Search for the cell housing the specified text and yield its [x, y] center coordinate. 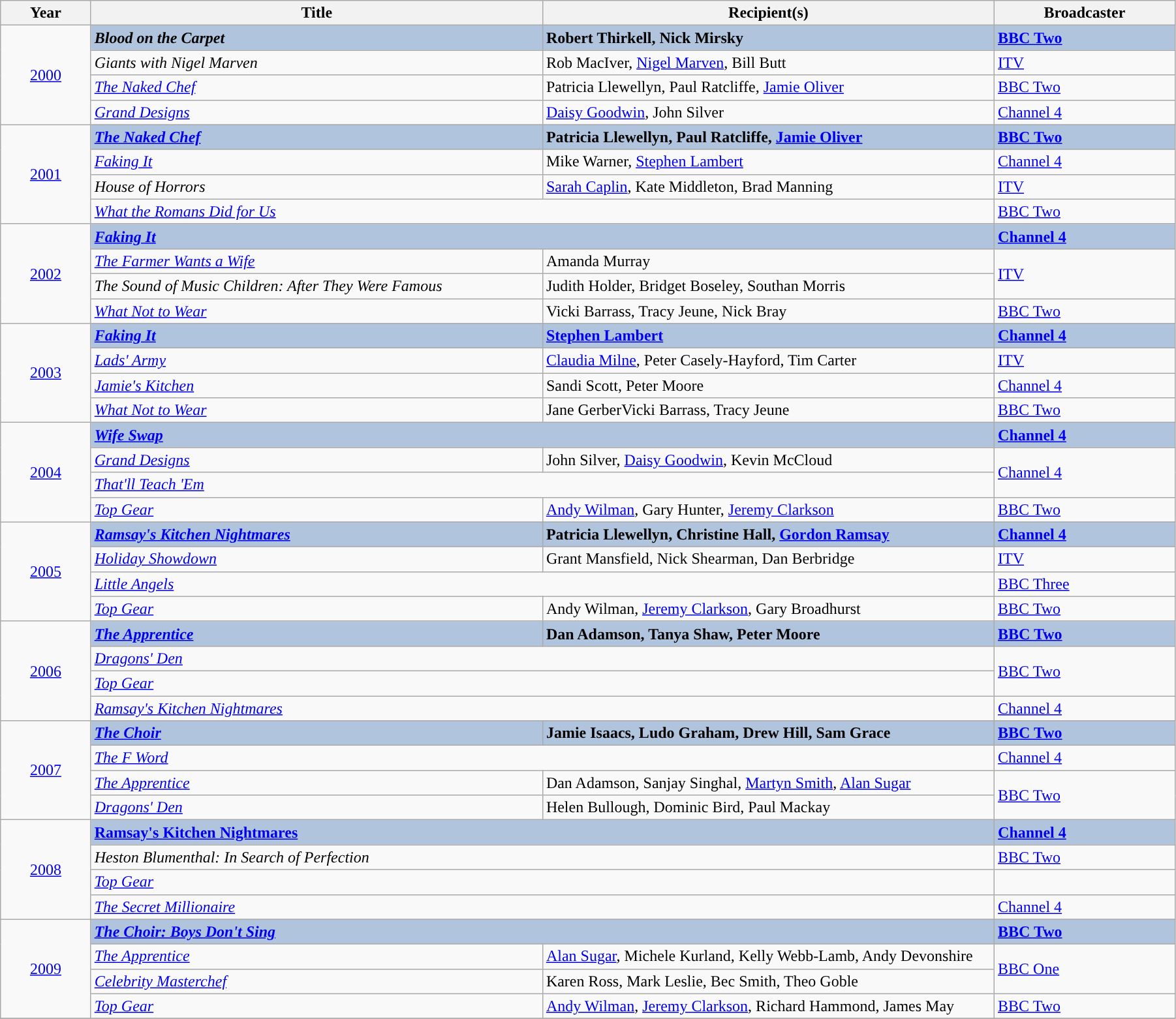
Alan Sugar, Michele Kurland, Kelly Webb-Lamb, Andy Devonshire [768, 956]
BBC One [1085, 969]
Judith Holder, Bridget Boseley, Southan Morris [768, 286]
Year [46, 13]
2002 [46, 273]
The Choir: Boys Don't Sing [542, 932]
Robert Thirkell, Nick Mirsky [768, 38]
Stephen Lambert [768, 336]
Helen Bullough, Dominic Bird, Paul Mackay [768, 808]
2005 [46, 571]
Little Angels [542, 584]
Broadcaster [1085, 13]
Jamie's Kitchen [317, 386]
Blood on the Carpet [317, 38]
Andy Wilman, Jeremy Clarkson, Richard Hammond, James May [768, 1006]
Daisy Goodwin, John Silver [768, 112]
Amanda Murray [768, 261]
2004 [46, 472]
2003 [46, 373]
The Choir [317, 733]
John Silver, Daisy Goodwin, Kevin McCloud [768, 460]
2007 [46, 770]
Sandi Scott, Peter Moore [768, 386]
House of Horrors [317, 187]
Patricia Llewellyn, Christine Hall, Gordon Ramsay [768, 534]
Vicki Barrass, Tracy Jeune, Nick Bray [768, 311]
Mike Warner, Stephen Lambert [768, 162]
Wife Swap [542, 435]
2001 [46, 174]
BBC Three [1085, 584]
2000 [46, 75]
2008 [46, 870]
Grant Mansfield, Nick Shearman, Dan Berbridge [768, 559]
Heston Blumenthal: In Search of Perfection [542, 857]
Jamie Isaacs, Ludo Graham, Drew Hill, Sam Grace [768, 733]
Andy Wilman, Jeremy Clarkson, Gary Broadhurst [768, 609]
Lads' Army [317, 361]
Celebrity Masterchef [317, 981]
Dan Adamson, Tanya Shaw, Peter Moore [768, 633]
The Farmer Wants a Wife [317, 261]
Holiday Showdown [317, 559]
What the Romans Did for Us [542, 211]
Recipient(s) [768, 13]
Rob MacIver, Nigel Marven, Bill Butt [768, 63]
Sarah Caplin, Kate Middleton, Brad Manning [768, 187]
Jane GerberVicki Barrass, Tracy Jeune [768, 410]
2006 [46, 671]
That'll Teach 'Em [542, 485]
Claudia Milne, Peter Casely-Hayford, Tim Carter [768, 361]
Dan Adamson, Sanjay Singhal, Martyn Smith, Alan Sugar [768, 783]
Title [317, 13]
Giants with Nigel Marven [317, 63]
The F Word [542, 758]
Karen Ross, Mark Leslie, Bec Smith, Theo Goble [768, 981]
Andy Wilman, Gary Hunter, Jeremy Clarkson [768, 509]
The Sound of Music Children: After They Were Famous [317, 286]
The Secret Millionaire [542, 907]
2009 [46, 969]
